Extract the [X, Y] coordinate from the center of the cell holding the provided text.  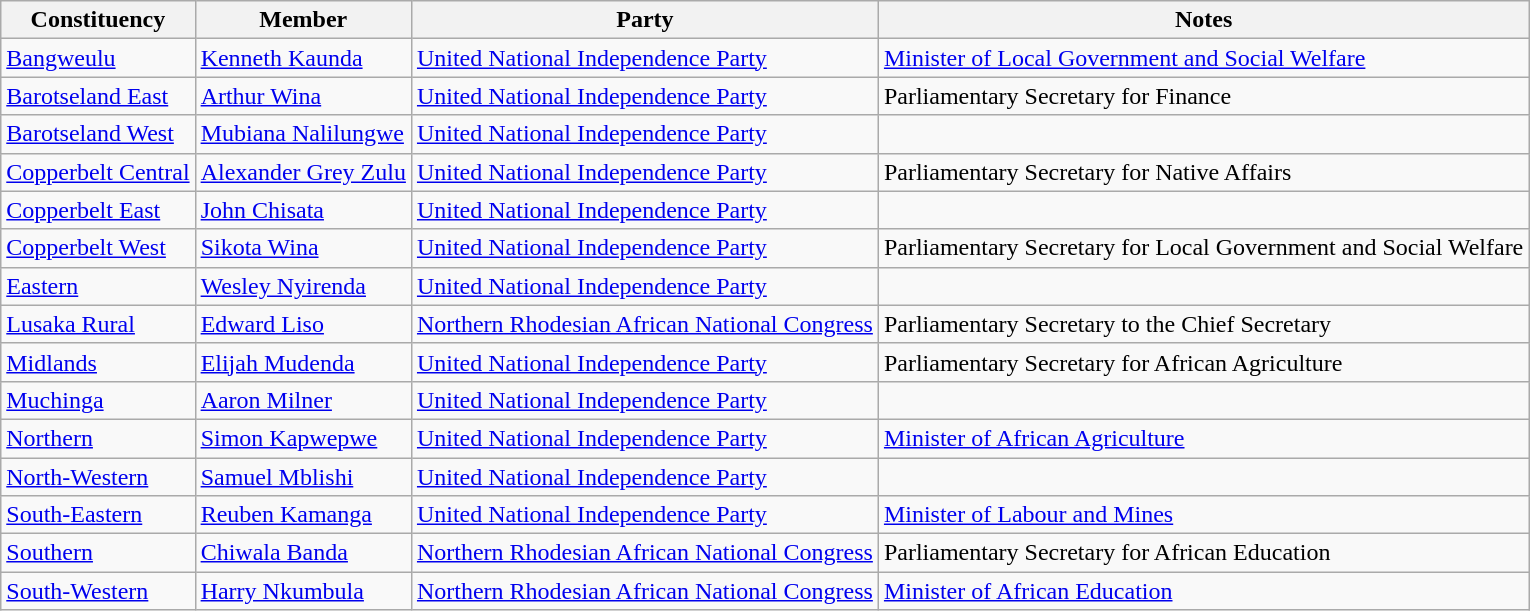
Eastern [98, 286]
South-Western [98, 591]
Edward Liso [303, 324]
Barotseland East [98, 96]
Muchinga [98, 400]
Minister of African Agriculture [1203, 438]
Member [303, 20]
Notes [1203, 20]
Wesley Nyirenda [303, 286]
Minister of Local Government and Social Welfare [1203, 58]
Parliamentary Secretary for Native Affairs [1203, 172]
Mubiana Nalilungwe [303, 134]
Simon Kapwepwe [303, 438]
Copperbelt East [98, 210]
Minister of African Education [1203, 591]
Reuben Kamanga [303, 515]
Northern [98, 438]
Parliamentary Secretary for African Agriculture [1203, 362]
Harry Nkumbula [303, 591]
John Chisata [303, 210]
Parliamentary Secretary to the Chief Secretary [1203, 324]
Kenneth Kaunda [303, 58]
Southern [98, 553]
Party [644, 20]
Lusaka Rural [98, 324]
Elijah Mudenda [303, 362]
Sikota Wina [303, 248]
Midlands [98, 362]
Minister of Labour and Mines [1203, 515]
Parliamentary Secretary for African Education [1203, 553]
Constituency [98, 20]
Copperbelt West [98, 248]
Barotseland West [98, 134]
Arthur Wina [303, 96]
Bangweulu [98, 58]
Parliamentary Secretary for Finance [1203, 96]
Parliamentary Secretary for Local Government and Social Welfare [1203, 248]
Chiwala Banda [303, 553]
Aaron Milner [303, 400]
Samuel Mblishi [303, 477]
Alexander Grey Zulu [303, 172]
North-Western [98, 477]
Copperbelt Central [98, 172]
South-Eastern [98, 515]
